Find where the given text appears and provide that cell's center as [X, Y] coordinate. 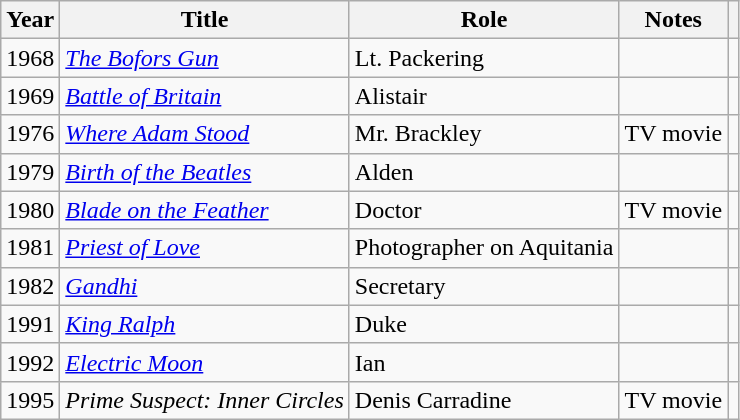
Alden [484, 172]
The Bofors Gun [204, 58]
1995 [30, 400]
Blade on the Feather [204, 210]
Title [204, 20]
Doctor [484, 210]
King Ralph [204, 324]
Gandhi [204, 286]
Year [30, 20]
Where Adam Stood [204, 134]
Mr. Brackley [484, 134]
Duke [484, 324]
Ian [484, 362]
Birth of the Beatles [204, 172]
1969 [30, 96]
Prime Suspect: Inner Circles [204, 400]
Priest of Love [204, 248]
Role [484, 20]
1992 [30, 362]
Notes [674, 20]
Secretary [484, 286]
Photographer on Aquitania [484, 248]
Battle of Britain [204, 96]
Electric Moon [204, 362]
Denis Carradine [484, 400]
Lt. Packering [484, 58]
1982 [30, 286]
1981 [30, 248]
1991 [30, 324]
1980 [30, 210]
Alistair [484, 96]
1979 [30, 172]
1968 [30, 58]
1976 [30, 134]
